Scan for the cell matching the given text and deliver its (X, Y) coordinate at center. 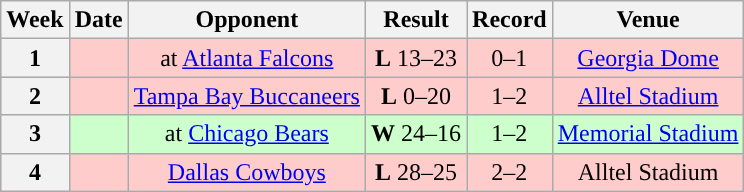
L 13–23 (416, 58)
0–1 (510, 58)
Tampa Bay Buccaneers (246, 96)
Georgia Dome (648, 58)
2 (35, 96)
3 (35, 134)
L 0–20 (416, 96)
L 28–25 (416, 172)
2–2 (510, 172)
at Chicago Bears (246, 134)
Date (98, 20)
W 24–16 (416, 134)
1 (35, 58)
Record (510, 20)
Opponent (246, 20)
Result (416, 20)
at Atlanta Falcons (246, 58)
Dallas Cowboys (246, 172)
Venue (648, 20)
Week (35, 20)
4 (35, 172)
Memorial Stadium (648, 134)
